Determine the (X, Y) coordinate at the center of the cell enclosing the given text.  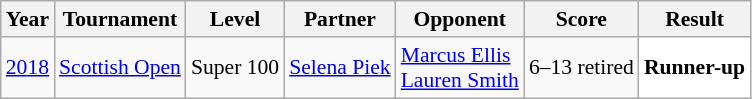
Scottish Open (120, 68)
Selena Piek (340, 68)
2018 (28, 68)
Result (694, 19)
Partner (340, 19)
Score (582, 19)
Marcus Ellis Lauren Smith (460, 68)
Tournament (120, 19)
Year (28, 19)
Super 100 (235, 68)
6–13 retired (582, 68)
Opponent (460, 19)
Runner-up (694, 68)
Level (235, 19)
